Detect which cell encompasses the target text, then output its (x, y) center coordinate. 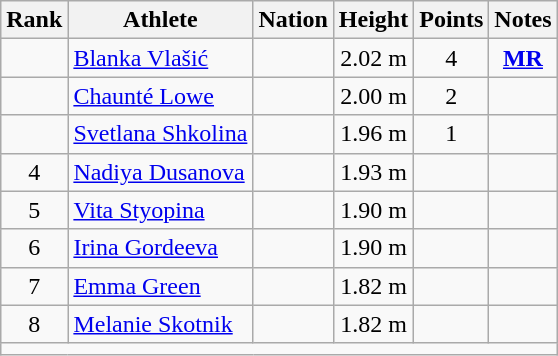
Melanie Skotnik (160, 324)
2.00 m (373, 96)
Athlete (160, 20)
Height (373, 20)
Nation (293, 20)
Chaunté Lowe (160, 96)
Rank (34, 20)
Vita Styopina (160, 210)
1 (452, 134)
Notes (523, 20)
1.93 m (373, 172)
Points (452, 20)
Svetlana Shkolina (160, 134)
Blanka Vlašić (160, 58)
Irina Gordeeva (160, 248)
Nadiya Dusanova (160, 172)
7 (34, 286)
8 (34, 324)
MR (523, 58)
5 (34, 210)
2.02 m (373, 58)
Emma Green (160, 286)
2 (452, 96)
6 (34, 248)
1.96 m (373, 134)
